From the cell containing the given text, extract its center point as (x, y) coordinate. 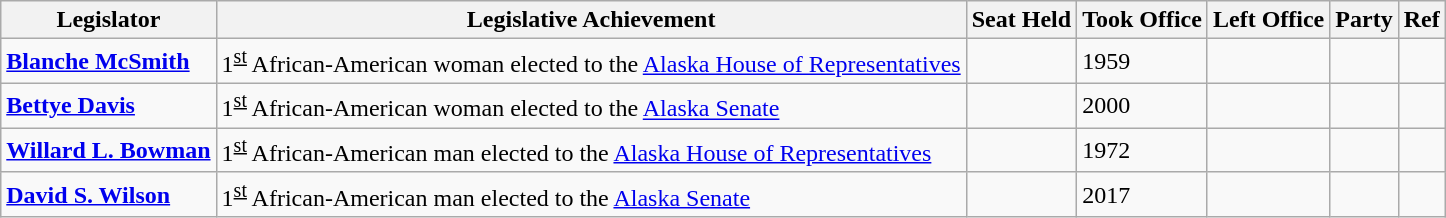
Party (1364, 20)
Seat Held (1021, 20)
1959 (1142, 62)
1st African-American man elected to the Alaska House of Representatives (591, 150)
Willard L. Bowman (108, 150)
Legislative Achievement (591, 20)
Bettye Davis (108, 106)
Left Office (1268, 20)
1st African-American woman elected to the Alaska House of Representatives (591, 62)
2000 (1142, 106)
1st African-American man elected to the Alaska Senate (591, 194)
David S. Wilson (108, 194)
1972 (1142, 150)
1st African-American woman elected to the Alaska Senate (591, 106)
Ref (1422, 20)
Took Office (1142, 20)
Blanche McSmith (108, 62)
Legislator (108, 20)
2017 (1142, 194)
